From the cell containing the given text, extract its center point as (x, y) coordinate. 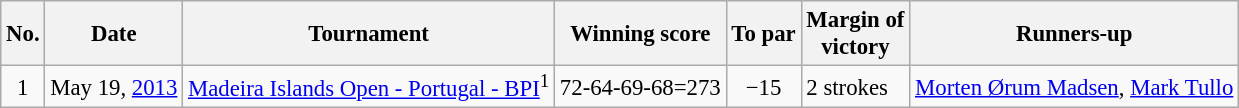
No. (23, 34)
−15 (764, 87)
72-64-69-68=273 (641, 87)
Winning score (641, 34)
Tournament (369, 34)
Runners-up (1074, 34)
Date (114, 34)
To par (764, 34)
May 19, 2013 (114, 87)
Madeira Islands Open - Portugal - BPI1 (369, 87)
Morten Ørum Madsen, Mark Tullo (1074, 87)
2 strokes (856, 87)
Margin ofvictory (856, 34)
1 (23, 87)
